For the text-containing cell, return its midpoint in (x, y) coordinate format. 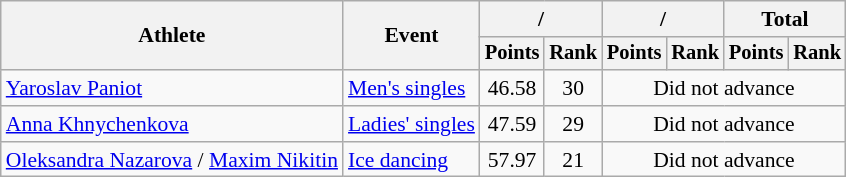
46.58 (512, 88)
Athlete (172, 36)
47.59 (512, 124)
Total (785, 19)
Men's singles (412, 88)
Anna Khnychenkova (172, 124)
Event (412, 36)
30 (573, 88)
29 (573, 124)
Yaroslav Paniot (172, 88)
Ladies' singles (412, 124)
